Provide the (X, Y) coordinate of the cell's center where the given text is located.  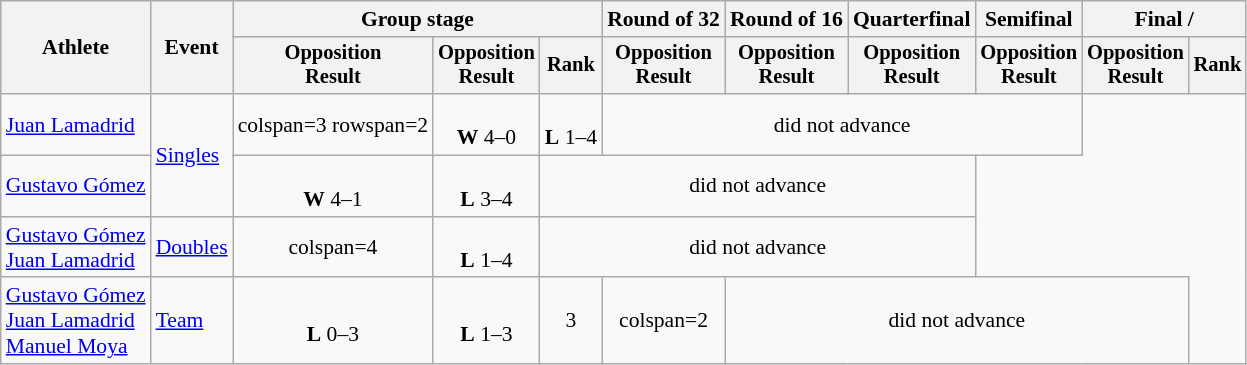
Juan Lamadrid (76, 124)
Athlete (76, 48)
L 0–3 (334, 322)
colspan=4 (334, 248)
colspan=3 rowspan=2 (334, 124)
Group stage (418, 19)
Semifinal (1028, 19)
Singles (192, 155)
Doubles (192, 248)
W 4–1 (334, 186)
colspan=2 (664, 322)
L 1–3 (486, 322)
L 3–4 (486, 186)
Quarterfinal (912, 19)
Team (192, 322)
Final / (1164, 19)
Round of 16 (786, 19)
Round of 32 (664, 19)
Event (192, 48)
W 4–0 (486, 124)
3 (571, 322)
Gustavo Gómez (76, 186)
Gustavo GómezJuan LamadridManuel Moya (76, 322)
Gustavo GómezJuan Lamadrid (76, 248)
